For the text-containing cell, return its midpoint in [x, y] coordinate format. 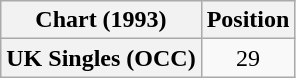
Chart (1993) [101, 20]
Position [248, 20]
UK Singles (OCC) [101, 58]
29 [248, 58]
